Locate the cell with the specified text and output its [x, y] center coordinate. 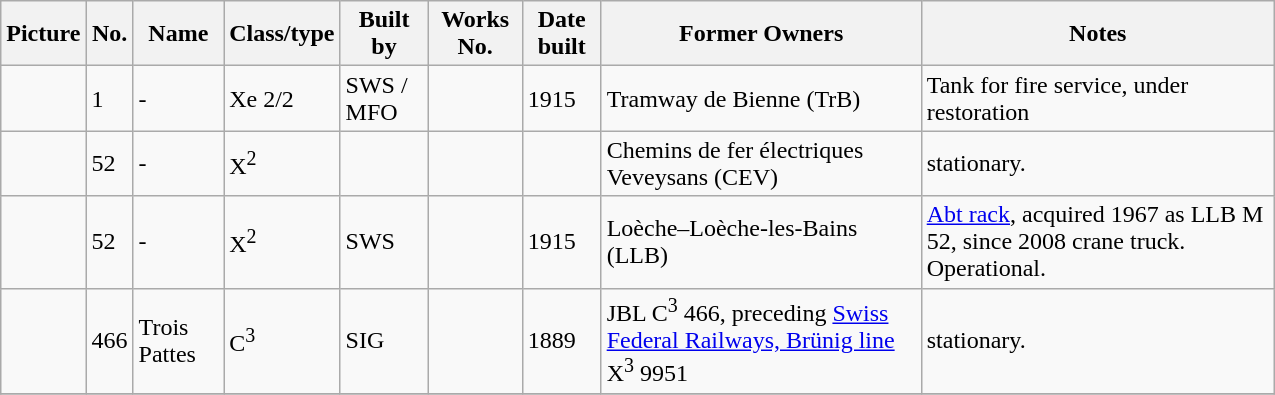
Abt rack, acquired 1967 as LLB M 52, since 2008 crane truck. Operational. [1098, 242]
Built by [384, 34]
466 [110, 340]
Chemins de fer électriques Veveysans (CEV) [761, 164]
1889 [562, 340]
1 [110, 98]
Name [178, 34]
No. [110, 34]
Former Owners [761, 34]
SWS [384, 242]
Xe 2/2 [282, 98]
Tramway de Bienne (TrB) [761, 98]
Trois Pattes [178, 340]
SWS / MFO [384, 98]
Class/type [282, 34]
C3 [282, 340]
Picture [44, 34]
Works No. [475, 34]
SIG [384, 340]
Loèche–Loèche-les-Bains (LLB) [761, 242]
Date built [562, 34]
Tank for fire service, under restoration [1098, 98]
Notes [1098, 34]
JBL C3 466, preceding Swiss Federal Railways, Brünig line X3 9951 [761, 340]
